Find where the given text appears and provide that cell's center as [X, Y] coordinate. 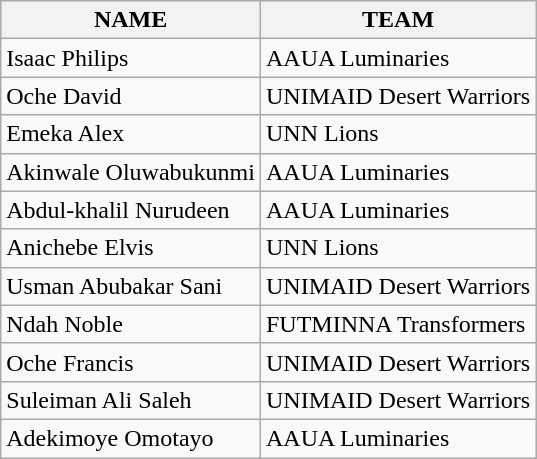
Akinwale Oluwabukunmi [131, 172]
NAME [131, 20]
Isaac Philips [131, 58]
Oche Francis [131, 362]
TEAM [398, 20]
Suleiman Ali Saleh [131, 400]
Anichebe Elvis [131, 248]
Ndah Noble [131, 324]
Abdul-khalil Nurudeen [131, 210]
FUTMINNA Transformers [398, 324]
Oche David [131, 96]
Emeka Alex [131, 134]
Adekimoye Omotayo [131, 438]
Usman Abubakar Sani [131, 286]
